Search for the cell housing the specified text and yield its (x, y) center coordinate. 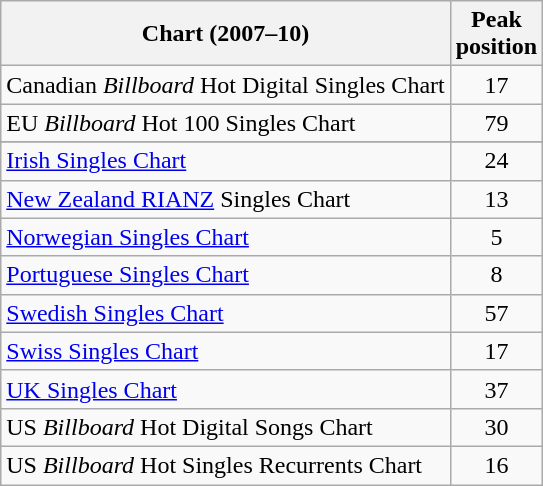
US Billboard Hot Singles Recurrents Chart (226, 465)
16 (496, 465)
Swiss Singles Chart (226, 351)
Peakposition (496, 34)
79 (496, 123)
Swedish Singles Chart (226, 313)
8 (496, 275)
57 (496, 313)
13 (496, 199)
Canadian Billboard Hot Digital Singles Chart (226, 85)
Portuguese Singles Chart (226, 275)
US Billboard Hot Digital Songs Chart (226, 427)
EU Billboard Hot 100 Singles Chart (226, 123)
24 (496, 161)
New Zealand RIANZ Singles Chart (226, 199)
30 (496, 427)
5 (496, 237)
UK Singles Chart (226, 389)
Irish Singles Chart (226, 161)
37 (496, 389)
Chart (2007–10) (226, 34)
Norwegian Singles Chart (226, 237)
